Pinpoint the cell where the given text exists, returning its [X, Y] midpoint coordinate. 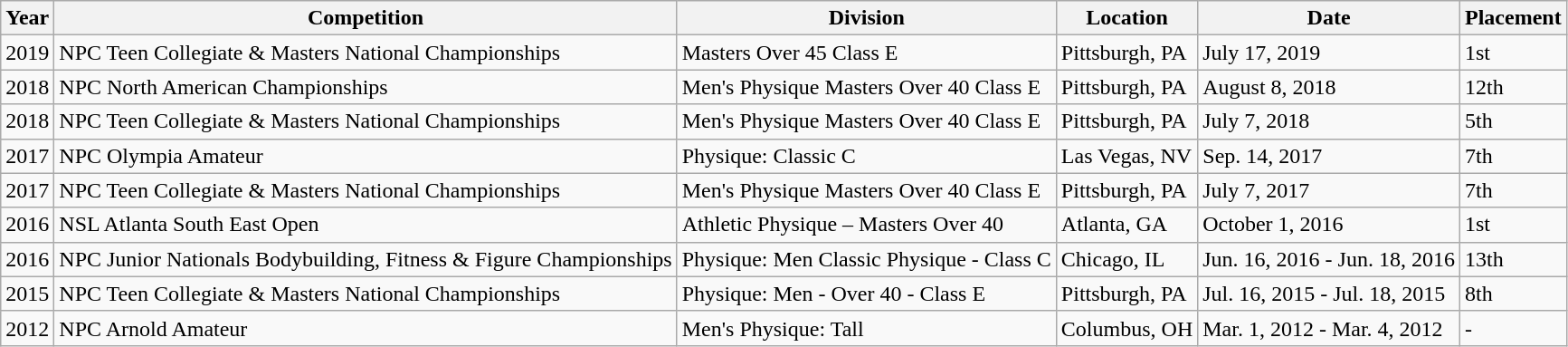
Date [1329, 18]
Physique: Classic C [867, 156]
Las Vegas, NV [1126, 156]
2012 [27, 328]
October 1, 2016 [1329, 225]
Division [867, 18]
Athletic Physique – Masters Over 40 [867, 225]
July 17, 2019 [1329, 53]
NSL Atlanta South East Open [366, 225]
Location [1126, 18]
13th [1513, 259]
Mar. 1, 2012 - Mar. 4, 2012 [1329, 328]
Men's Physique: Tall [867, 328]
2019 [27, 53]
Jun. 16, 2016 - Jun. 18, 2016 [1329, 259]
Sep. 14, 2017 [1329, 156]
Columbus, OH [1126, 328]
Physique: Men - Over 40 - Class E [867, 294]
NPC Junior Nationals Bodybuilding, Fitness & Figure Championships [366, 259]
Competition [366, 18]
Masters Over 45 Class E [867, 53]
July 7, 2017 [1329, 190]
NPC North American Championships [366, 87]
NPC Arnold Amateur [366, 328]
Jul. 16, 2015 - Jul. 18, 2015 [1329, 294]
Chicago, IL [1126, 259]
August 8, 2018 [1329, 87]
- [1513, 328]
12th [1513, 87]
2015 [27, 294]
8th [1513, 294]
Physique: Men Classic Physique - Class C [867, 259]
NPC Olympia Amateur [366, 156]
July 7, 2018 [1329, 121]
Atlanta, GA [1126, 225]
Year [27, 18]
Placement [1513, 18]
5th [1513, 121]
